Return (X, Y) of the center of cell containing provided text 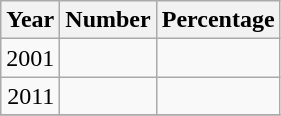
Year (30, 20)
2001 (30, 58)
2011 (30, 96)
Number (108, 20)
Percentage (218, 20)
